Locate the cell with the specified text and output its [x, y] center coordinate. 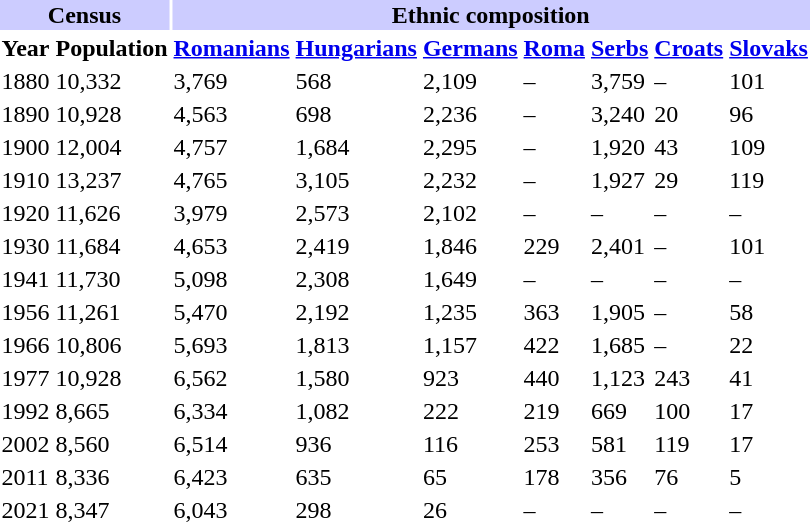
2,308 [356, 279]
2,573 [356, 213]
2,102 [470, 213]
1941 [26, 279]
698 [356, 114]
3,105 [356, 180]
1,157 [470, 345]
11,730 [112, 279]
6,334 [232, 411]
11,626 [112, 213]
116 [470, 444]
6,514 [232, 444]
20 [689, 114]
Hungarians [356, 48]
1,684 [356, 147]
1900 [26, 147]
5 [769, 477]
109 [769, 147]
43 [689, 147]
22 [769, 345]
2002 [26, 444]
8,665 [112, 411]
222 [470, 411]
923 [470, 378]
6,562 [232, 378]
96 [769, 114]
440 [554, 378]
3,979 [232, 213]
1956 [26, 312]
229 [554, 246]
5,470 [232, 312]
10,806 [112, 345]
29 [689, 180]
2,419 [356, 246]
Serbs [619, 48]
1,649 [470, 279]
10,332 [112, 81]
Census [84, 15]
4,765 [232, 180]
1,920 [619, 147]
253 [554, 444]
568 [356, 81]
2,295 [470, 147]
1890 [26, 114]
1977 [26, 378]
Population [112, 48]
11,684 [112, 246]
4,563 [232, 114]
100 [689, 411]
3,240 [619, 114]
936 [356, 444]
669 [619, 411]
Croats [689, 48]
Year [26, 48]
1992 [26, 411]
8,336 [112, 477]
1,905 [619, 312]
178 [554, 477]
Romanians [232, 48]
8,560 [112, 444]
11,261 [112, 312]
12,004 [112, 147]
2,109 [470, 81]
2,232 [470, 180]
3,769 [232, 81]
1920 [26, 213]
1880 [26, 81]
422 [554, 345]
76 [689, 477]
1,927 [619, 180]
363 [554, 312]
2011 [26, 477]
635 [356, 477]
1,580 [356, 378]
Germans [470, 48]
65 [470, 477]
2,401 [619, 246]
1,123 [619, 378]
243 [689, 378]
1,813 [356, 345]
3,759 [619, 81]
1,082 [356, 411]
Roma [554, 48]
1910 [26, 180]
356 [619, 477]
13,237 [112, 180]
5,693 [232, 345]
1,685 [619, 345]
58 [769, 312]
1930 [26, 246]
6,423 [232, 477]
2,236 [470, 114]
219 [554, 411]
4,653 [232, 246]
5,098 [232, 279]
Ethnic composition [490, 15]
1,846 [470, 246]
581 [619, 444]
2,192 [356, 312]
Slovaks [769, 48]
41 [769, 378]
1966 [26, 345]
4,757 [232, 147]
1,235 [470, 312]
